Return the [X, Y] coordinate for the center point of the cell that contains the specified text.  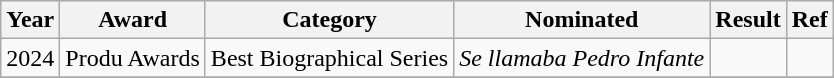
Nominated [582, 20]
Year [30, 20]
Produ Awards [133, 58]
Result [748, 20]
Category [329, 20]
Award [133, 20]
Best Biographical Series [329, 58]
Se llamaba Pedro Infante [582, 58]
2024 [30, 58]
Ref [810, 20]
